Locate the cell with the specified text and output its [x, y] center coordinate. 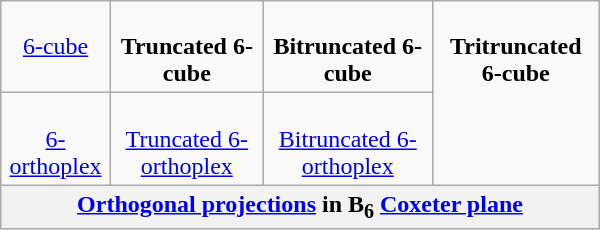
6-cube [56, 47]
Truncated 6-cube [186, 47]
Tritruncated 6-cube [516, 93]
6-orthoplex [56, 139]
Bitruncated 6-orthoplex [348, 139]
Truncated 6-orthoplex [186, 139]
Orthogonal projections in B6 Coxeter plane [300, 207]
Bitruncated 6-cube [348, 47]
